Scan for the cell matching the given text and deliver its (X, Y) coordinate at center. 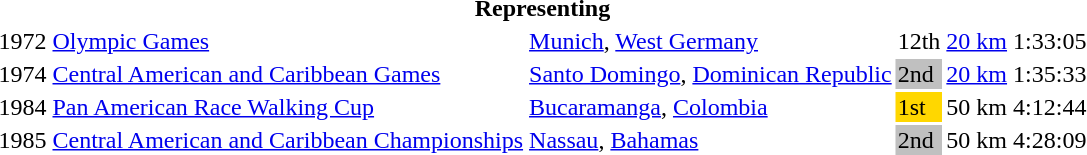
1st (919, 107)
Central American and Caribbean Games (288, 74)
Nassau, Bahamas (711, 140)
Pan American Race Walking Cup (288, 107)
12th (919, 41)
Bucaramanga, Colombia (711, 107)
Santo Domingo, Dominican Republic (711, 74)
Central American and Caribbean Championships (288, 140)
Olympic Games (288, 41)
Munich, West Germany (711, 41)
